Determine the [x, y] coordinate at the center of the cell enclosing the given text.  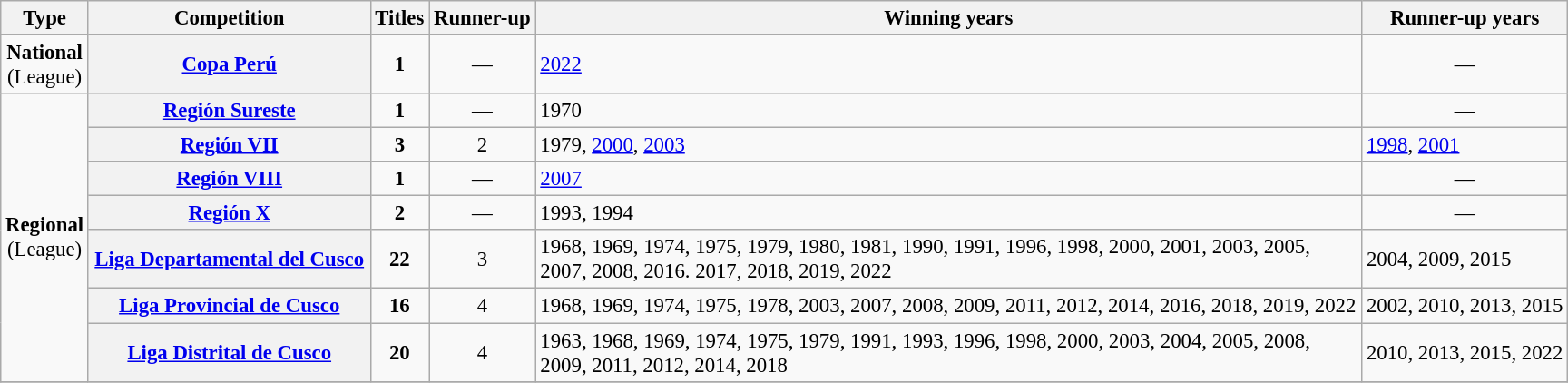
Winning years [949, 18]
2002, 2010, 2013, 2015 [1465, 306]
2010, 2013, 2015, 2022 [1465, 352]
Región VIII [229, 179]
National(League) [45, 65]
2007 [949, 179]
1963, 1968, 1969, 1974, 1975, 1979, 1991, 1993, 1996, 1998, 2000, 2003, 2004, 2005, 2008, 2009, 2011, 2012, 2014, 2018 [949, 352]
Liga Provincial de Cusco [229, 306]
Regional(League) [45, 238]
20 [399, 352]
Liga Distrital de Cusco [229, 352]
1968, 1969, 1974, 1975, 1978, 2003, 2007, 2008, 2009, 2011, 2012, 2014, 2016, 2018, 2019, 2022 [949, 306]
1979, 2000, 2003 [949, 145]
1968, 1969, 1974, 1975, 1979, 1980, 1981, 1990, 1991, 1996, 1998, 2000, 2001, 2003, 2005, 2007, 2008, 2016. 2017, 2018, 2019, 2022 [949, 260]
16 [399, 306]
1970 [949, 111]
2004, 2009, 2015 [1465, 260]
Type [45, 18]
2022 [949, 65]
Región X [229, 213]
22 [399, 260]
Competition [229, 18]
Runner-up years [1465, 18]
Región Sureste [229, 111]
Runner-up [483, 18]
Liga Departamental del Cusco [229, 260]
Titles [399, 18]
1993, 1994 [949, 213]
Copa Perú [229, 65]
1998, 2001 [1465, 145]
Región VII [229, 145]
